Capture the cell that displays the provided text and extract its (X, Y) central coordinate. 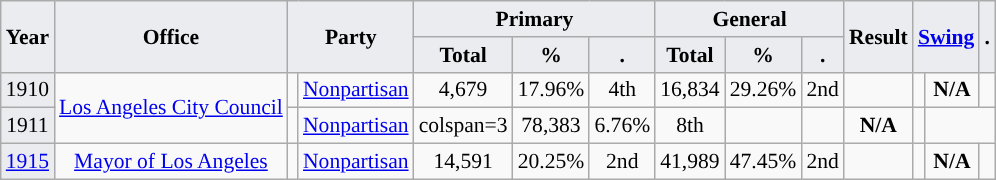
General (750, 19)
17.96% (552, 90)
14,591 (464, 162)
Primary (535, 19)
1915 (28, 162)
colspan=3 (464, 126)
20.25% (552, 162)
1911 (28, 126)
Result (878, 36)
16,834 (690, 90)
Mayor of Los Angeles (171, 162)
1910 (28, 90)
Swing (946, 36)
78,383 (552, 126)
Year (28, 36)
Office (171, 36)
Los Angeles City Council (171, 108)
6.76% (622, 126)
41,989 (690, 162)
4th (622, 90)
Party (351, 36)
4,679 (464, 90)
47.45% (764, 162)
8th (690, 126)
29.26% (764, 90)
